From the cell containing the given text, extract its center point as [X, Y] coordinate. 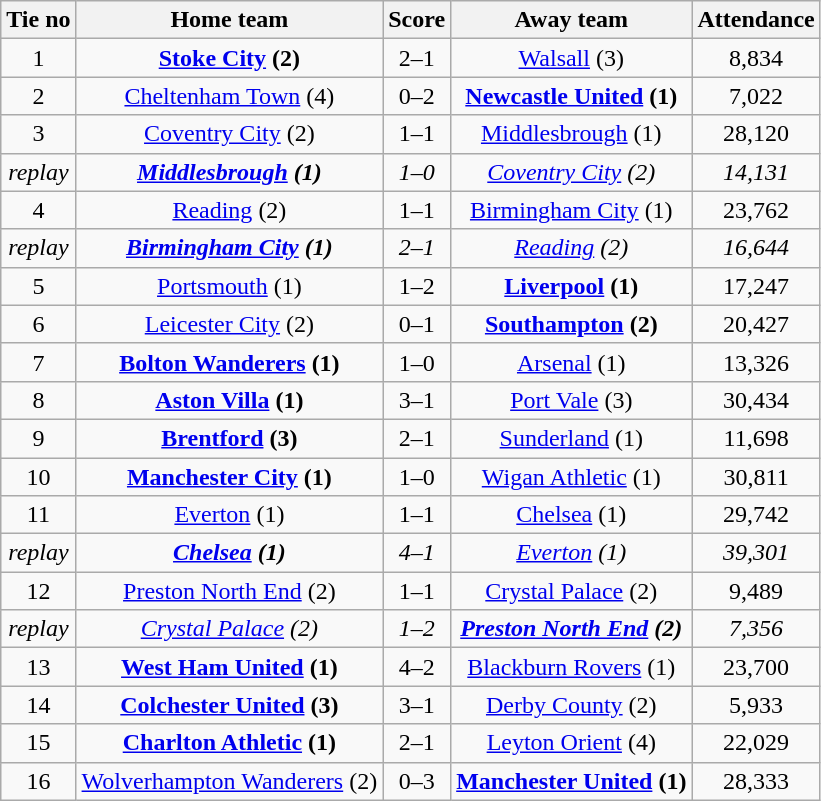
4–2 [417, 667]
5 [38, 286]
Leicester City (2) [230, 324]
7,022 [756, 96]
Away team [572, 20]
14,131 [756, 172]
2 [38, 96]
Tie no [38, 20]
8,834 [756, 58]
30,434 [756, 400]
11 [38, 515]
Blackburn Rovers (1) [572, 667]
9 [38, 438]
7,356 [756, 629]
0–3 [417, 781]
West Ham United (1) [230, 667]
16 [38, 781]
Score [417, 20]
Arsenal (1) [572, 362]
13 [38, 667]
Portsmouth (1) [230, 286]
Stoke City (2) [230, 58]
17,247 [756, 286]
4 [38, 210]
1 [38, 58]
12 [38, 591]
8 [38, 400]
Brentford (3) [230, 438]
Aston Villa (1) [230, 400]
Walsall (3) [572, 58]
Charlton Athletic (1) [230, 743]
Cheltenham Town (4) [230, 96]
Manchester United (1) [572, 781]
Bolton Wanderers (1) [230, 362]
23,700 [756, 667]
Sunderland (1) [572, 438]
23,762 [756, 210]
0–1 [417, 324]
7 [38, 362]
15 [38, 743]
9,489 [756, 591]
Manchester City (1) [230, 477]
20,427 [756, 324]
Southampton (2) [572, 324]
Liverpool (1) [572, 286]
13,326 [756, 362]
3 [38, 134]
5,933 [756, 705]
Wigan Athletic (1) [572, 477]
39,301 [756, 553]
Newcastle United (1) [572, 96]
4–1 [417, 553]
Home team [230, 20]
Port Vale (3) [572, 400]
Derby County (2) [572, 705]
22,029 [756, 743]
28,333 [756, 781]
Attendance [756, 20]
30,811 [756, 477]
28,120 [756, 134]
16,644 [756, 248]
11,698 [756, 438]
Colchester United (3) [230, 705]
0–2 [417, 96]
14 [38, 705]
10 [38, 477]
Leyton Orient (4) [572, 743]
Wolverhampton Wanderers (2) [230, 781]
29,742 [756, 515]
6 [38, 324]
